Capture the cell that displays the provided text and extract its [X, Y] central coordinate. 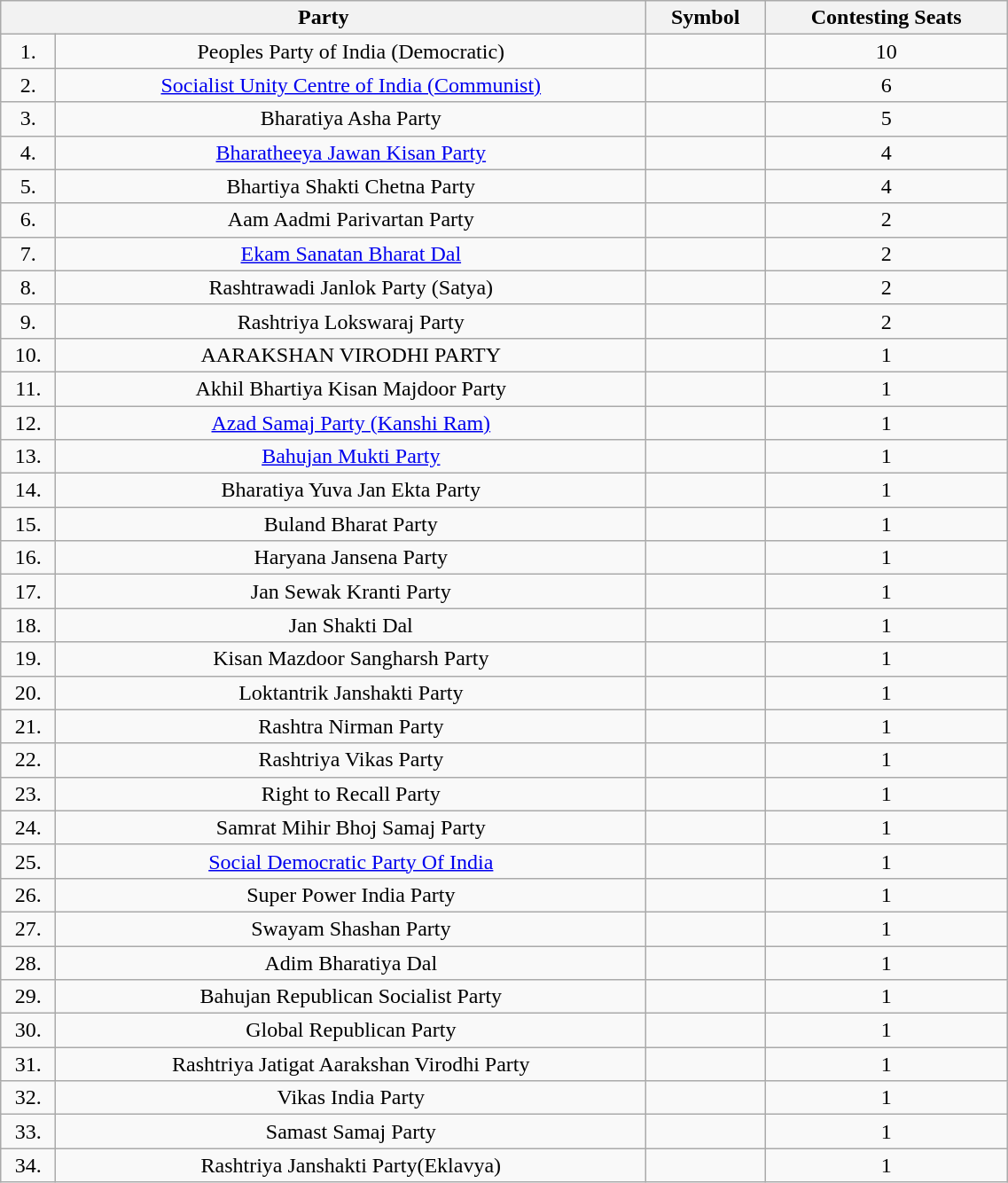
29. [28, 997]
Adim Bharatiya Dal [351, 962]
Haryana Jansena Party [351, 558]
1. [28, 51]
13. [28, 457]
Rashtriya Janshakti Party(Eklavya) [351, 1165]
4. [28, 153]
Jan Sewak Kranti Party [351, 591]
Bharatheeya Jawan Kisan Party [351, 153]
Contesting Seats [887, 18]
10. [28, 355]
Loktantrik Janshakti Party [351, 693]
Bahujan Republican Socialist Party [351, 997]
17. [28, 591]
16. [28, 558]
22. [28, 760]
27. [28, 928]
AARAKSHAN VIRODHI PARTY [351, 355]
19. [28, 659]
Bharatiya Yuva Jan Ekta Party [351, 490]
Bhartiya Shakti Chetna Party [351, 186]
Swayam Shashan Party [351, 928]
Azad Samaj Party (Kanshi Ram) [351, 423]
12. [28, 423]
2. [28, 85]
21. [28, 726]
Ekam Sanatan Bharat Dal [351, 254]
Jan Shakti Dal [351, 625]
11. [28, 388]
Buland Bharat Party [351, 524]
10 [887, 51]
Rashtra Nirman Party [351, 726]
Symbol [706, 18]
Akhil Bhartiya Kisan Majdoor Party [351, 388]
8. [28, 287]
18. [28, 625]
32. [28, 1098]
Aam Aadmi Parivartan Party [351, 220]
Samrat Mihir Bhoj Samaj Party [351, 827]
6. [28, 220]
Super Power India Party [351, 895]
28. [28, 962]
5. [28, 186]
Rashtriya Jatigat Aarakshan Virodhi Party [351, 1064]
5 [887, 119]
3. [28, 119]
7. [28, 254]
Rashtriya Vikas Party [351, 760]
6 [887, 85]
Party [324, 18]
Peoples Party of India (Democratic) [351, 51]
Right to Recall Party [351, 794]
9. [28, 321]
26. [28, 895]
Social Democratic Party Of India [351, 861]
33. [28, 1132]
14. [28, 490]
Samast Samaj Party [351, 1132]
Rashtriya Lokswaraj Party [351, 321]
31. [28, 1064]
Global Republican Party [351, 1030]
Vikas India Party [351, 1098]
25. [28, 861]
23. [28, 794]
15. [28, 524]
Bharatiya Asha Party [351, 119]
34. [28, 1165]
30. [28, 1030]
Kisan Mazdoor Sangharsh Party [351, 659]
24. [28, 827]
Rashtrawadi Janlok Party (Satya) [351, 287]
20. [28, 693]
Socialist Unity Centre of India (Communist) [351, 85]
Bahujan Mukti Party [351, 457]
